Identify which cell holds the provided text, then report its [x, y] central coordinate. 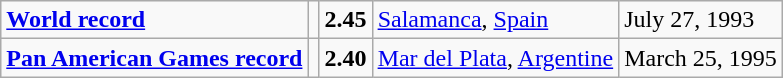
Mar del Plata, Argentine [496, 58]
2.45 [346, 20]
Salamanca, Spain [496, 20]
Pan American Games record [154, 58]
July 27, 1993 [701, 20]
2.40 [346, 58]
World record [154, 20]
March 25, 1995 [701, 58]
